Pinpoint the cell where the given text exists, returning its [x, y] midpoint coordinate. 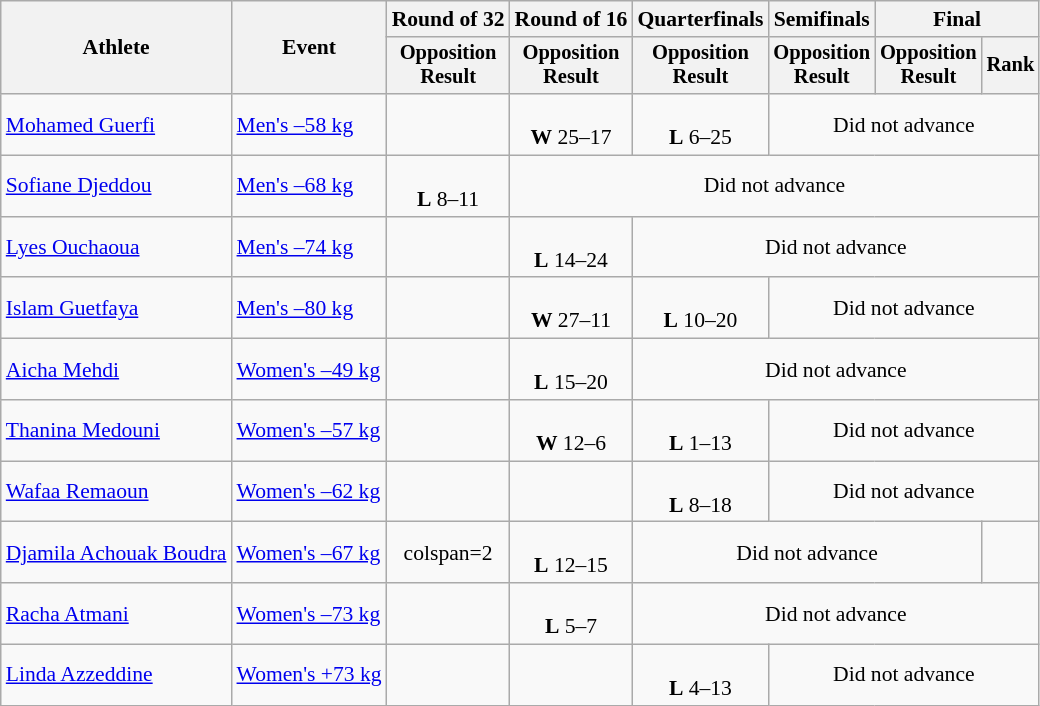
W 12–6 [572, 430]
Quarterfinals [700, 19]
Women's –67 kg [308, 552]
Men's –74 kg [308, 248]
W 25–17 [572, 124]
Women's –62 kg [308, 492]
Racha Atmani [116, 614]
W 27–11 [572, 308]
Men's –68 kg [308, 186]
Women's –49 kg [308, 370]
Mohamed Guerfi [116, 124]
L 4–13 [700, 676]
Wafaa Remaoun [116, 492]
Final [957, 19]
Linda Azzeddine [116, 676]
Islam Guetfaya [116, 308]
Event [308, 48]
Women's +73 kg [308, 676]
Lyes Ouchaoua [116, 248]
L 14–24 [572, 248]
Men's –80 kg [308, 308]
Sofiane Djeddou [116, 186]
Athlete [116, 48]
Round of 32 [448, 19]
Aicha Mehdi [116, 370]
L 15–20 [572, 370]
L 1–13 [700, 430]
colspan=2 [448, 552]
Semifinals [822, 19]
L 12–15 [572, 552]
L 8–18 [700, 492]
Rank [1011, 66]
Djamila Achouak Boudra [116, 552]
Thanina Medouni [116, 430]
Women's –73 kg [308, 614]
L 5–7 [572, 614]
Men's –58 kg [308, 124]
Round of 16 [572, 19]
Women's –57 kg [308, 430]
L 10–20 [700, 308]
L 8–11 [448, 186]
L 6–25 [700, 124]
